Find where the given text appears and provide that cell's center as [X, Y] coordinate. 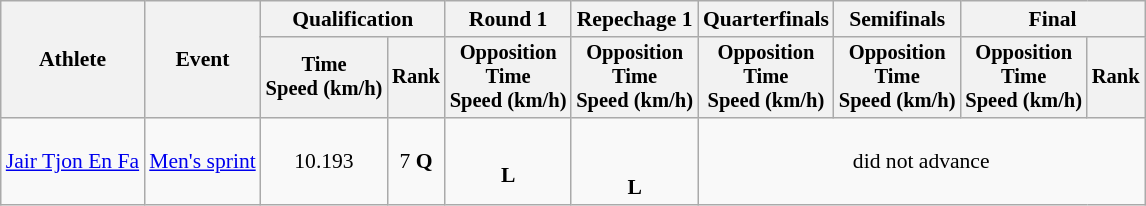
Event [202, 60]
Quarterfinals [766, 19]
TimeSpeed (km/h) [324, 78]
did not advance [922, 162]
7 Q [416, 162]
Athlete [72, 60]
Men's sprint [202, 162]
Jair Tjon En Fa [72, 162]
Semifinals [898, 19]
10.193 [324, 162]
Qualification [353, 19]
Repechage 1 [634, 19]
Round 1 [508, 19]
Final [1052, 19]
